Capture the cell that displays the provided text and extract its [X, Y] central coordinate. 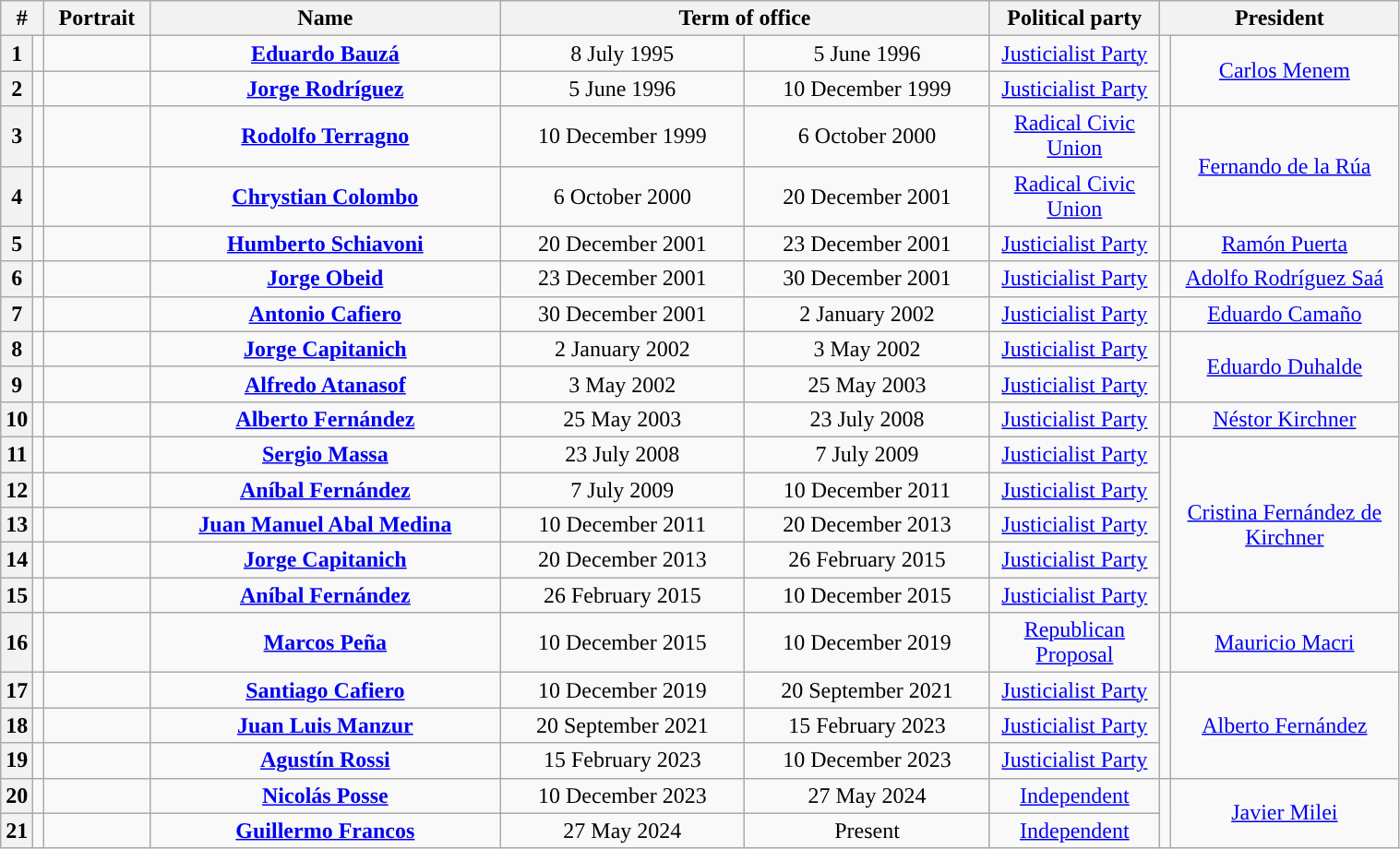
Antonio Cafiero [325, 314]
1 [17, 54]
Eduardo Camaño [1285, 314]
10 [17, 419]
Jorge Obeid [325, 279]
Sergio Massa [325, 454]
# [22, 18]
Guillermo Francos [325, 831]
17 [17, 690]
2 [17, 89]
Alfredo Atanasof [325, 384]
5 [17, 244]
14 [17, 560]
19 [17, 760]
President [1279, 18]
Juan Luis Manzur [325, 725]
Néstor Kirchner [1285, 419]
Mauricio Macri [1285, 642]
Political party [1074, 18]
8 [17, 349]
Adolfo Rodríguez Saá [1285, 279]
11 [17, 454]
4 [17, 196]
13 [17, 525]
Chrystian Colombo [325, 196]
Marcos Peña [325, 642]
9 [17, 384]
Eduardo Duhalde [1285, 366]
12 [17, 490]
Present [868, 831]
Agustín Rossi [325, 760]
16 [17, 642]
Rodolfo Terragno [325, 137]
Eduardo Bauzá [325, 54]
Santiago Cafiero [325, 690]
3 [17, 137]
20 [17, 795]
21 [17, 831]
6 [17, 279]
Nicolás Posse [325, 795]
Humberto Schiavoni [325, 244]
Portrait [97, 18]
Fernando de la Rúa [1285, 166]
18 [17, 725]
Name [325, 18]
Juan Manuel Abal Medina [325, 525]
Jorge Rodríguez [325, 89]
Ramón Puerta [1285, 244]
15 [17, 595]
Republican Proposal [1074, 642]
Javier Milei [1285, 813]
Carlos Menem [1285, 71]
Term of office [745, 18]
7 [17, 314]
8 July 1995 [622, 54]
Cristina Fernández de Kirchner [1285, 524]
